Output the [x, y] coordinate of the center of the cell containing the given text.  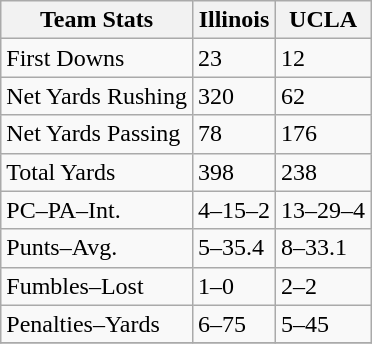
UCLA [324, 20]
2–2 [324, 286]
176 [324, 134]
Total Yards [97, 172]
Fumbles–Lost [97, 286]
13–29–4 [324, 210]
5–35.4 [234, 248]
62 [324, 96]
4–15–2 [234, 210]
Net Yards Rushing [97, 96]
Penalties–Yards [97, 324]
5–45 [324, 324]
Punts–Avg. [97, 248]
23 [234, 58]
Illinois [234, 20]
Net Yards Passing [97, 134]
320 [234, 96]
1–0 [234, 286]
6–75 [234, 324]
PC–PA–Int. [97, 210]
398 [234, 172]
8–33.1 [324, 248]
12 [324, 58]
238 [324, 172]
Team Stats [97, 20]
First Downs [97, 58]
78 [234, 134]
